Return [x, y] of the center of cell containing provided text 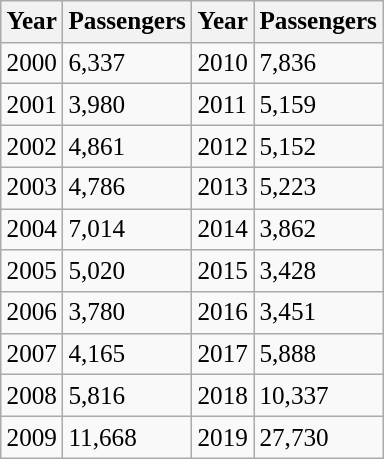
4,786 [128, 188]
2000 [32, 63]
7,014 [128, 229]
3,780 [128, 313]
5,020 [128, 271]
2007 [32, 354]
2018 [223, 396]
2005 [32, 271]
5,223 [318, 188]
3,428 [318, 271]
2010 [223, 63]
5,816 [128, 396]
2017 [223, 354]
2006 [32, 313]
2014 [223, 229]
3,451 [318, 313]
11,668 [128, 437]
2016 [223, 313]
2015 [223, 271]
27,730 [318, 437]
5,888 [318, 354]
2011 [223, 105]
7,836 [318, 63]
2004 [32, 229]
6,337 [128, 63]
2009 [32, 437]
2008 [32, 396]
5,159 [318, 105]
2003 [32, 188]
4,861 [128, 146]
3,980 [128, 105]
2012 [223, 146]
2001 [32, 105]
10,337 [318, 396]
2019 [223, 437]
2013 [223, 188]
4,165 [128, 354]
2002 [32, 146]
5,152 [318, 146]
3,862 [318, 229]
